Extract the [x, y] coordinate from the center of the cell holding the provided text.  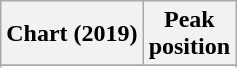
Chart (2019) [72, 34]
Peakposition [189, 34]
